From the cell containing the given text, extract its center point as [x, y] coordinate. 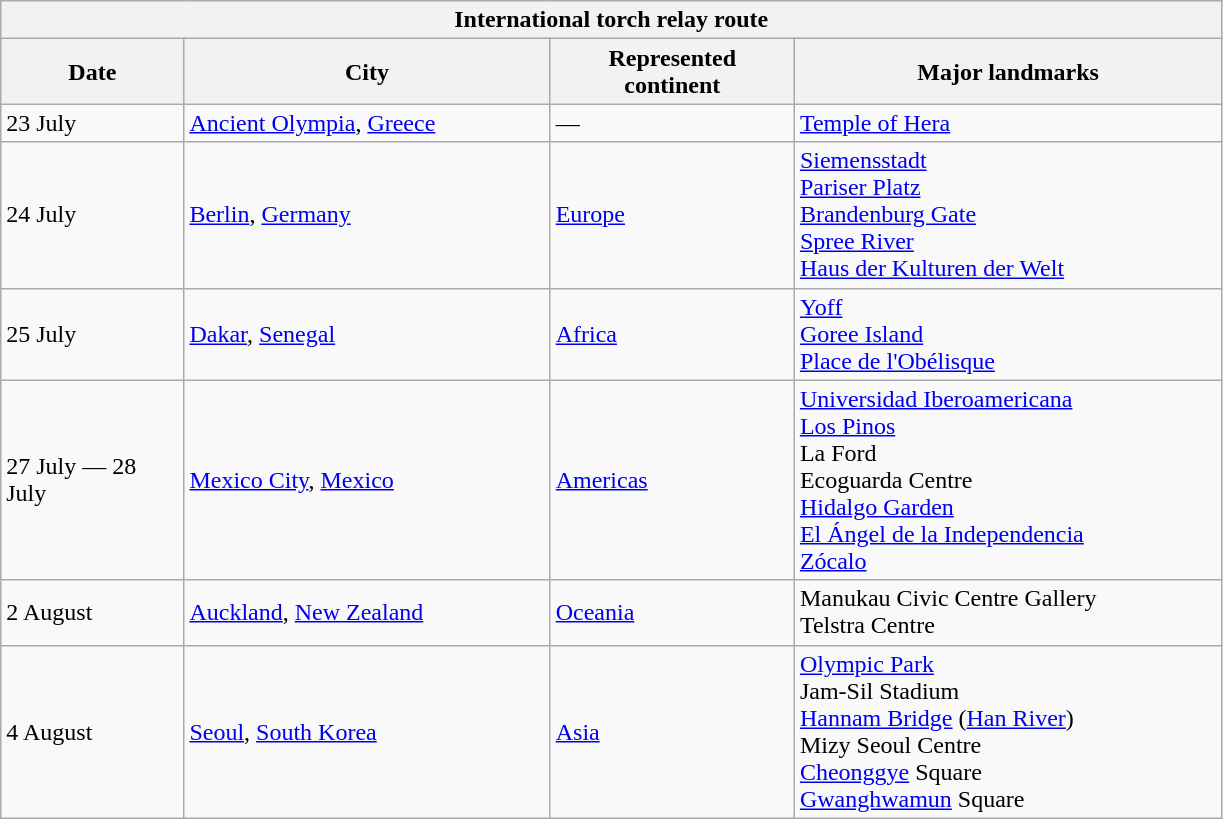
Americas [672, 480]
Oceania [672, 612]
City [367, 72]
Berlin, Germany [367, 215]
Universidad IberoamericanaLos PinosLa FordEcoguarda CentreHidalgo GardenEl Ángel de la IndependenciaZócalo [1008, 480]
Olympic ParkJam-Sil StadiumHannam Bridge (Han River)Mizy Seoul CentreCheonggye SquareGwanghwamun Square [1008, 732]
23 July [92, 123]
Representedcontinent [672, 72]
Europe [672, 215]
— [672, 123]
Auckland, New Zealand [367, 612]
Temple of Hera [1008, 123]
Major landmarks [1008, 72]
Africa [672, 334]
Manukau Civic Centre GalleryTelstra Centre [1008, 612]
27 July — 28 July [92, 480]
4 August [92, 732]
SiemensstadtPariser PlatzBrandenburg GateSpree RiverHaus der Kulturen der Welt [1008, 215]
2 August [92, 612]
Asia [672, 732]
International torch relay route [612, 20]
25 July [92, 334]
YoffGoree IslandPlace de l'Obélisque [1008, 334]
Dakar, Senegal [367, 334]
Mexico City, Mexico [367, 480]
Ancient Olympia, Greece [367, 123]
Seoul, South Korea [367, 732]
Date [92, 72]
24 July [92, 215]
